Identify which cell holds the provided text, then report its [x, y] central coordinate. 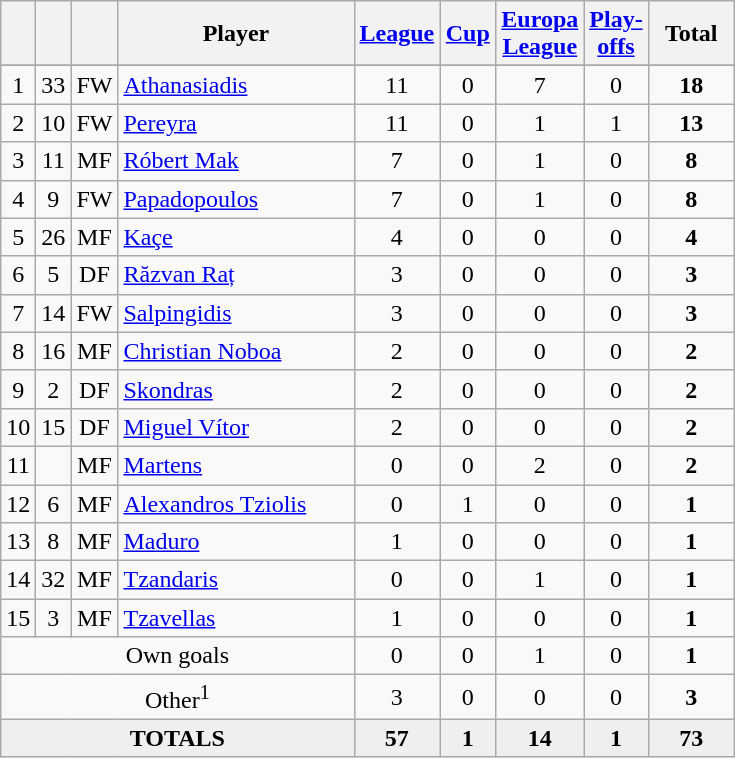
Player [236, 34]
Cup [468, 34]
12 [18, 503]
Róbert Mak [236, 161]
57 [397, 738]
Tzandaris [236, 580]
Pereyra [236, 123]
73 [691, 738]
26 [54, 237]
League [397, 34]
Salpingidis [236, 313]
Martens [236, 465]
18 [691, 85]
Papadopoulos [236, 199]
Own goals [178, 656]
Europa League [540, 34]
32 [54, 580]
Christian Noboa [236, 351]
TOTALS [178, 738]
16 [54, 351]
Alexandros Tziolis [236, 503]
33 [54, 85]
Play-offs [616, 34]
Răzvan Raț [236, 275]
Miguel Vítor [236, 427]
Other1 [178, 698]
Maduro [236, 542]
Total [691, 34]
Tzavellas [236, 618]
Athanasiadis [236, 85]
Skondras [236, 389]
Kaçe [236, 237]
